Provide the [x, y] coordinate of the cell's center where the given text is located.  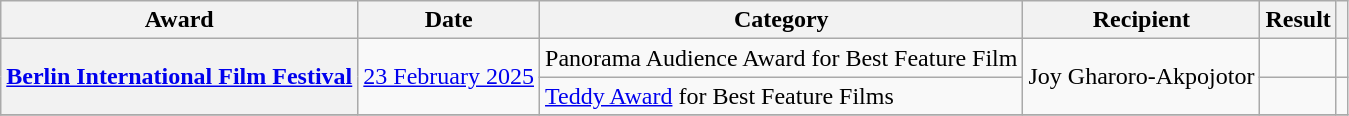
Panorama Audience Award for Best Feature Film [782, 58]
Award [180, 20]
Result [1298, 20]
Category [782, 20]
Berlin International Film Festival [180, 77]
Recipient [1142, 20]
23 February 2025 [449, 77]
Joy Gharoro-Akpojotor [1142, 77]
Date [449, 20]
Teddy Award for Best Feature Films [782, 96]
